For the text-containing cell, return its midpoint in (X, Y) coordinate format. 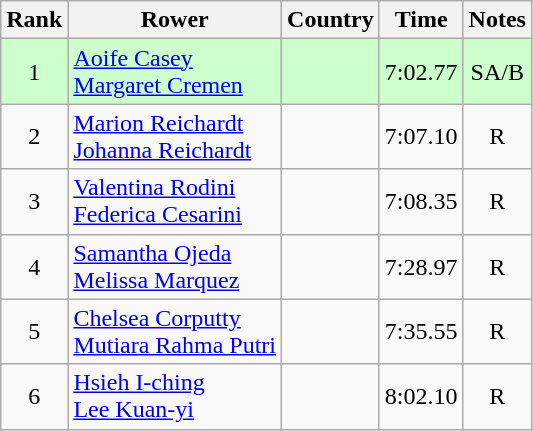
6 (34, 396)
8:02.10 (421, 396)
4 (34, 266)
7:35.55 (421, 332)
Notes (497, 20)
Time (421, 20)
Hsieh I-chingLee Kuan-yi (175, 396)
1 (34, 72)
Rank (34, 20)
Valentina RodiniFederica Cesarini (175, 202)
7:28.97 (421, 266)
Marion ReichardtJohanna Reichardt (175, 136)
Chelsea CorputtyMutiara Rahma Putri (175, 332)
SA/B (497, 72)
Rower (175, 20)
7:02.77 (421, 72)
3 (34, 202)
Samantha OjedaMelissa Marquez (175, 266)
Country (331, 20)
2 (34, 136)
7:07.10 (421, 136)
5 (34, 332)
7:08.35 (421, 202)
Aoife CaseyMargaret Cremen (175, 72)
